Scan for the cell matching the given text and deliver its (x, y) coordinate at center. 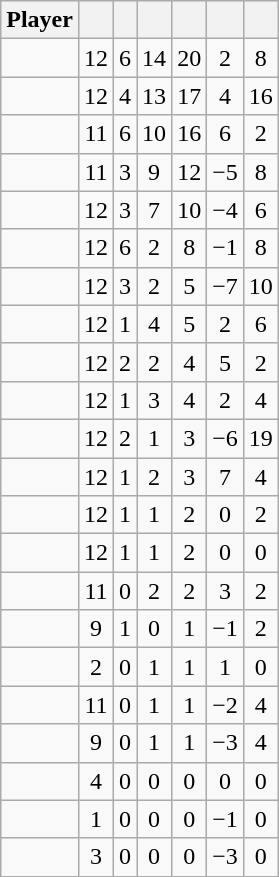
Player (40, 20)
−2 (226, 705)
14 (154, 58)
−4 (226, 210)
19 (260, 438)
20 (190, 58)
−6 (226, 438)
−5 (226, 172)
13 (154, 96)
17 (190, 96)
−7 (226, 286)
